Scan for the cell matching the given text and deliver its [X, Y] coordinate at center. 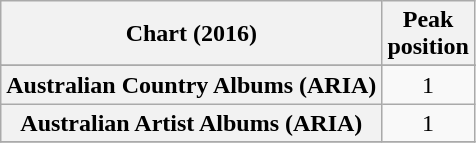
Australian Country Albums (ARIA) [192, 85]
Australian Artist Albums (ARIA) [192, 123]
Peak position [428, 34]
Chart (2016) [192, 34]
